Locate the cell with the specified text and output its [x, y] center coordinate. 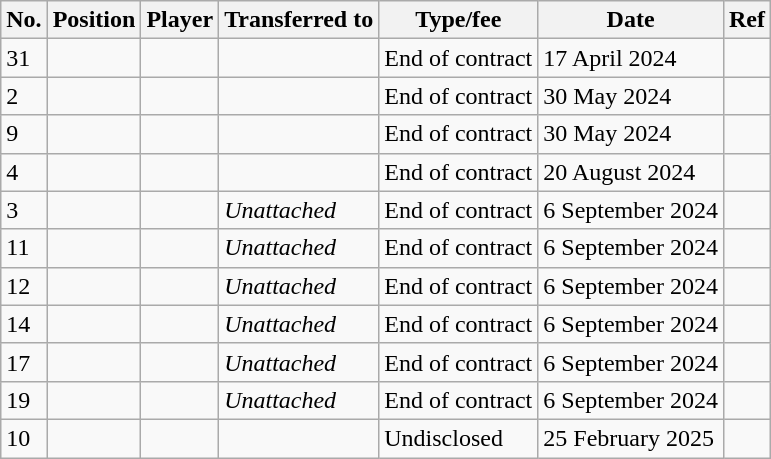
Ref [746, 20]
Player [180, 20]
12 [24, 286]
20 August 2024 [631, 172]
17 [24, 362]
Position [94, 20]
3 [24, 210]
Undisclosed [458, 438]
31 [24, 58]
Type/fee [458, 20]
14 [24, 324]
11 [24, 248]
9 [24, 134]
17 April 2024 [631, 58]
Date [631, 20]
2 [24, 96]
25 February 2025 [631, 438]
4 [24, 172]
Transferred to [299, 20]
19 [24, 400]
No. [24, 20]
10 [24, 438]
